Find where the given text appears and provide that cell's center as (x, y) coordinate. 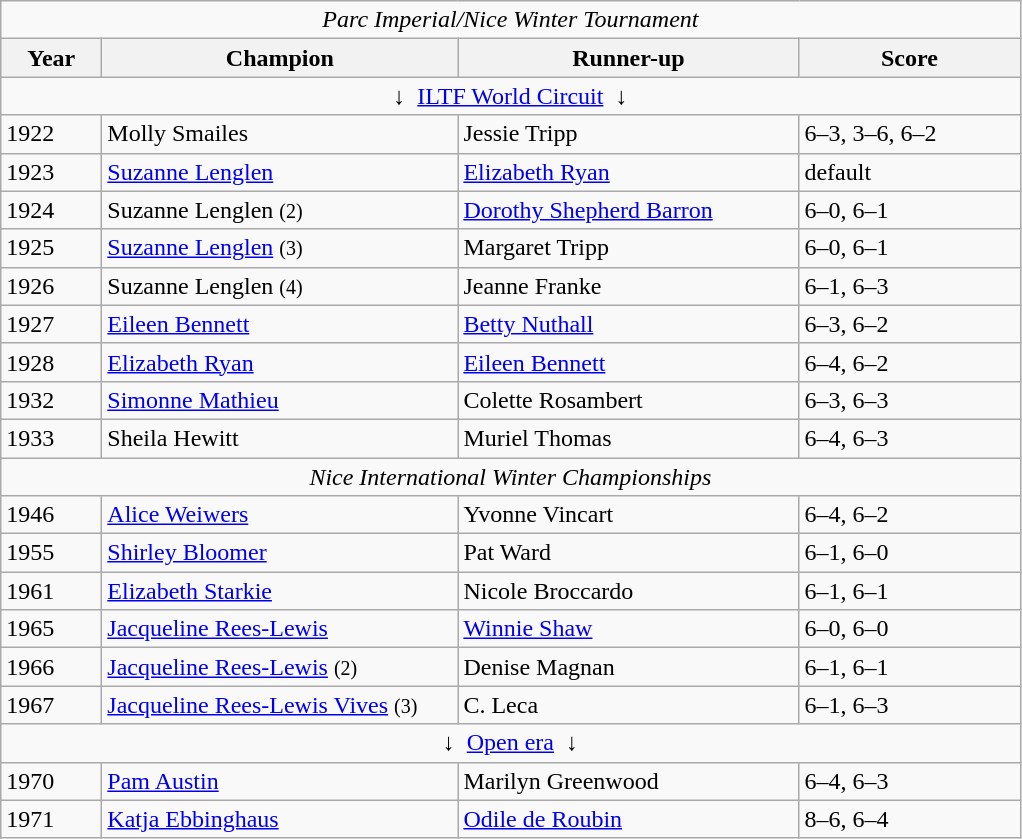
Jacqueline Rees-Lewis (280, 629)
Suzanne Lenglen (2) (280, 210)
Dorothy Shepherd Barron (628, 210)
Jacqueline Rees-Lewis (2) (280, 667)
Pam Austin (280, 781)
Champion (280, 58)
Shirley Bloomer (280, 553)
Winnie Shaw (628, 629)
1926 (52, 286)
Suzanne Lenglen (3) (280, 248)
Suzanne Lenglen (4) (280, 286)
Denise Magnan (628, 667)
Pat Ward (628, 553)
8–6, 6–4 (910, 819)
Elizabeth Starkie (280, 591)
Simonne Mathieu (280, 400)
Nice International Winter Championships (510, 477)
1923 (52, 172)
↓ Open era ↓ (510, 743)
1970 (52, 781)
1966 (52, 667)
Katja Ebbinghaus (280, 819)
6–3, 3–6, 6–2 (910, 134)
1961 (52, 591)
Year (52, 58)
Yvonne Vincart (628, 515)
6–3, 6–2 (910, 324)
Colette Rosambert (628, 400)
Molly Smailes (280, 134)
1927 (52, 324)
1933 (52, 438)
↓ ILTF World Circuit ↓ (510, 96)
1924 (52, 210)
1965 (52, 629)
1955 (52, 553)
Betty Nuthall (628, 324)
6–0, 6–0 (910, 629)
Parc Imperial/Nice Winter Tournament (510, 20)
6–1, 6–0 (910, 553)
C. Leca (628, 705)
Margaret Tripp (628, 248)
default (910, 172)
1967 (52, 705)
1925 (52, 248)
1932 (52, 400)
Sheila Hewitt (280, 438)
Jeanne Franke (628, 286)
Suzanne Lenglen (280, 172)
Score (910, 58)
Muriel Thomas (628, 438)
6–3, 6–3 (910, 400)
Odile de Roubin (628, 819)
Nicole Broccardo (628, 591)
Alice Weiwers (280, 515)
Jacqueline Rees-Lewis Vives (3) (280, 705)
Jessie Tripp (628, 134)
1946 (52, 515)
Runner-up (628, 58)
1971 (52, 819)
1922 (52, 134)
Marilyn Greenwood (628, 781)
1928 (52, 362)
